For the text-containing cell, return its midpoint in [X, Y] coordinate format. 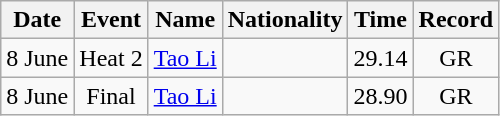
Record [456, 20]
28.90 [380, 96]
Nationality [285, 20]
Date [38, 20]
Name [185, 20]
Final [111, 96]
Time [380, 20]
29.14 [380, 58]
Event [111, 20]
Heat 2 [111, 58]
